Detect which cell encompasses the target text, then output its [x, y] center coordinate. 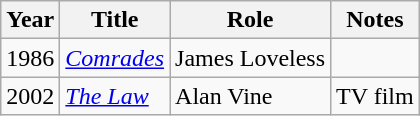
Title [115, 20]
TV film [376, 96]
Alan Vine [250, 96]
Comrades [115, 58]
The Law [115, 96]
1986 [30, 58]
James Loveless [250, 58]
Notes [376, 20]
2002 [30, 96]
Role [250, 20]
Year [30, 20]
